Search for the cell housing the specified text and yield its [X, Y] center coordinate. 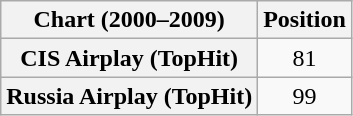
CIS Airplay (TopHit) [130, 58]
Russia Airplay (TopHit) [130, 96]
99 [305, 96]
Chart (2000–2009) [130, 20]
Position [305, 20]
81 [305, 58]
